Return (X, Y) of the center of cell containing provided text 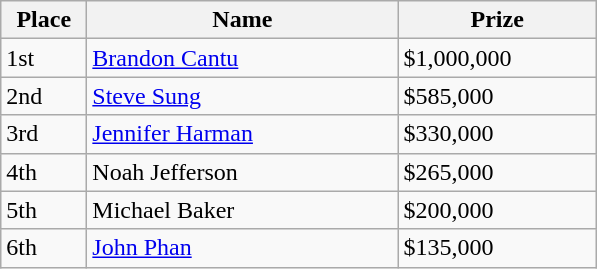
Place (44, 20)
John Phan (242, 248)
Jennifer Harman (242, 134)
$135,000 (498, 248)
2nd (44, 96)
Steve Sung (242, 96)
4th (44, 172)
Brandon Cantu (242, 58)
6th (44, 248)
$265,000 (498, 172)
$585,000 (498, 96)
5th (44, 210)
1st (44, 58)
Name (242, 20)
$1,000,000 (498, 58)
3rd (44, 134)
$330,000 (498, 134)
$200,000 (498, 210)
Michael Baker (242, 210)
Noah Jefferson (242, 172)
Prize (498, 20)
